Locate the cell with the specified text and output its [X, Y] center coordinate. 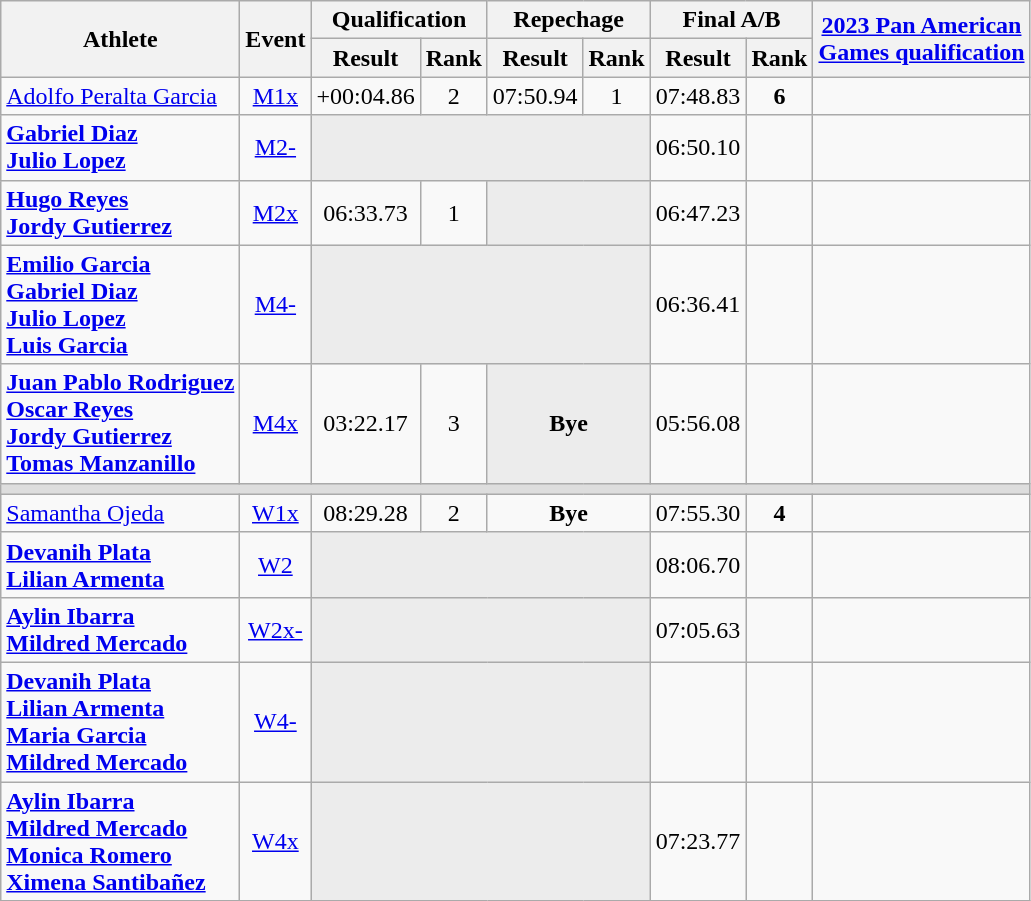
3 [454, 424]
Hugo ReyesJordy Gutierrez [120, 212]
M4x [276, 424]
07:50.94 [535, 96]
06:50.10 [698, 148]
03:22.17 [366, 424]
08:29.28 [366, 513]
W2x- [276, 630]
Aylin IbarraMildred MercadoMonica RomeroXimena Santibañez [120, 842]
W1x [276, 513]
6 [780, 96]
Final A/B [732, 20]
Samantha Ojeda [120, 513]
Adolfo Peralta Garcia [120, 96]
08:06.70 [698, 564]
05:56.08 [698, 424]
2023 Pan American Games qualification [922, 39]
Emilio GarciaGabriel Diaz Julio LopezLuis Garcia [120, 304]
07:23.77 [698, 842]
M2- [276, 148]
M2x [276, 212]
07:05.63 [698, 630]
M4- [276, 304]
06:36.41 [698, 304]
07:55.30 [698, 513]
06:33.73 [366, 212]
Event [276, 39]
Qualification [399, 20]
Gabriel DiazJulio Lopez [120, 148]
Devanih PlataLilian Armenta [120, 564]
Juan Pablo RodriguezOscar ReyesJordy GutierrezTomas Manzanillo [120, 424]
07:48.83 [698, 96]
M1x [276, 96]
Athlete [120, 39]
06:47.23 [698, 212]
4 [780, 513]
W4- [276, 722]
Repechage [568, 20]
+00:04.86 [366, 96]
W4x [276, 842]
W2 [276, 564]
Aylin IbarraMildred Mercado [120, 630]
Devanih PlataLilian ArmentaMaria GarciaMildred Mercado [120, 722]
